Determine the (x, y) coordinate at the center of the cell enclosing the given text.  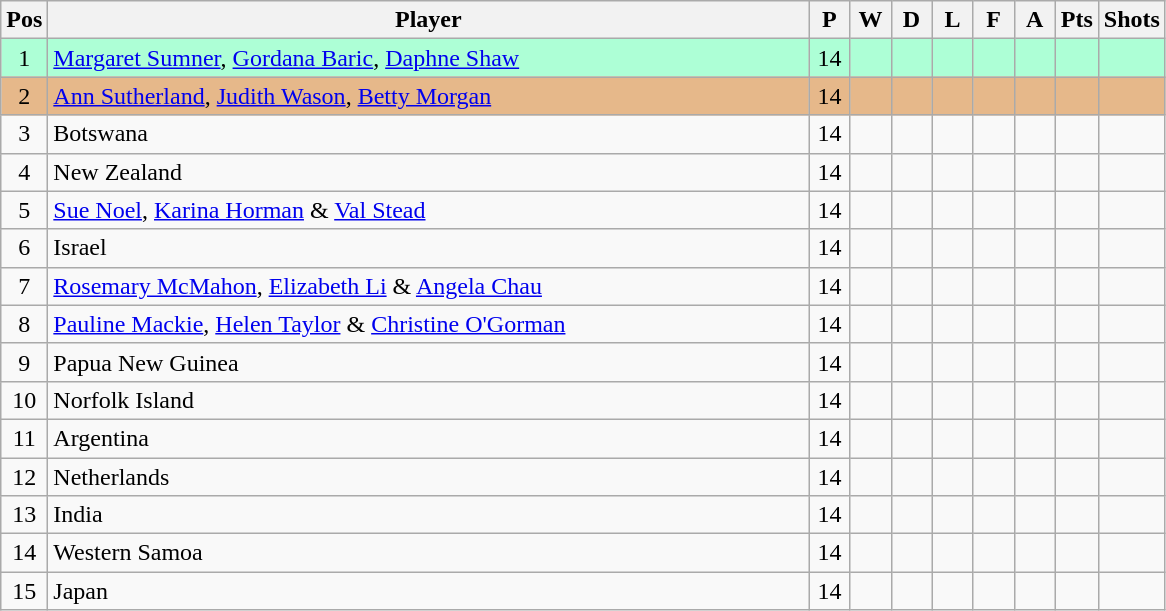
W (870, 20)
12 (24, 477)
Pauline Mackie, Helen Taylor & Christine O'Gorman (428, 324)
5 (24, 210)
1 (24, 58)
3 (24, 134)
India (428, 515)
P (830, 20)
11 (24, 438)
Pos (24, 20)
Player (428, 20)
Pts (1076, 20)
Norfolk Island (428, 400)
Shots (1132, 20)
A (1034, 20)
Sue Noel, Karina Horman & Val Stead (428, 210)
2 (24, 96)
F (994, 20)
10 (24, 400)
Rosemary McMahon, Elizabeth Li & Angela Chau (428, 286)
Israel (428, 248)
New Zealand (428, 172)
Western Samoa (428, 553)
4 (24, 172)
D (912, 20)
Netherlands (428, 477)
15 (24, 591)
Ann Sutherland, Judith Wason, Betty Morgan (428, 96)
Botswana (428, 134)
6 (24, 248)
L (952, 20)
Japan (428, 591)
9 (24, 362)
Papua New Guinea (428, 362)
13 (24, 515)
7 (24, 286)
8 (24, 324)
Argentina (428, 438)
Margaret Sumner, Gordana Baric, Daphne Shaw (428, 58)
